Capture the cell that displays the provided text and extract its [x, y] central coordinate. 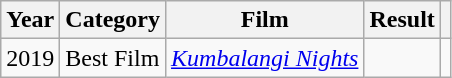
Category [113, 20]
Result [402, 20]
Film [265, 20]
2019 [30, 58]
Year [30, 20]
Kumbalangi Nights [265, 58]
Best Film [113, 58]
